Detect which cell encompasses the target text, then output its (X, Y) center coordinate. 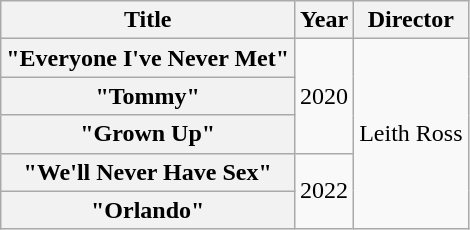
"Tommy" (148, 96)
Title (148, 20)
Year (324, 20)
"Grown Up" (148, 134)
"We'll Never Have Sex" (148, 172)
"Orlando" (148, 210)
2022 (324, 191)
Director (411, 20)
Leith Ross (411, 134)
2020 (324, 96)
"Everyone I've Never Met" (148, 58)
